Output the (x, y) coordinate of the center of the cell containing the given text.  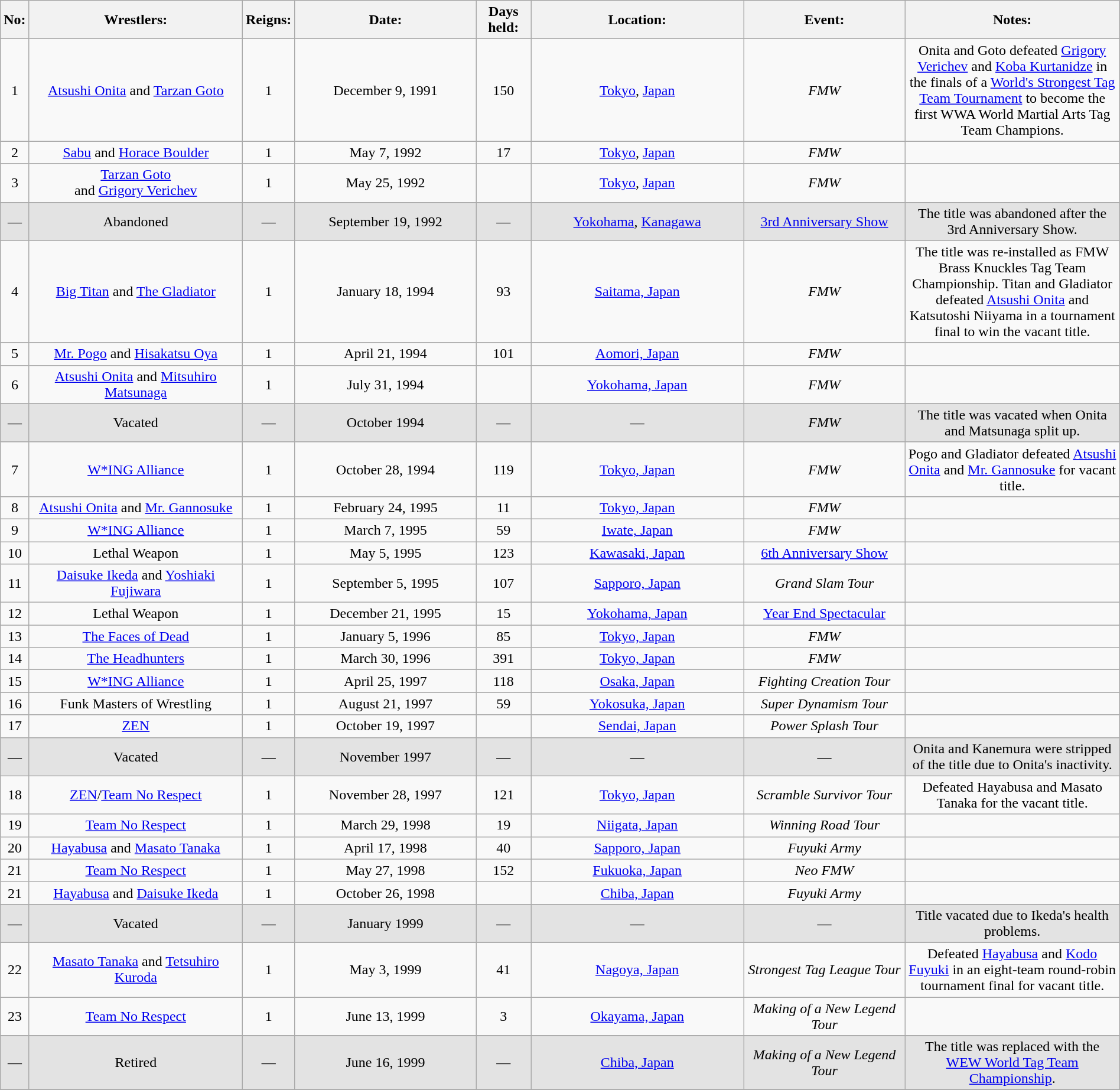
22 (15, 969)
December 21, 1995 (385, 614)
March 30, 1996 (385, 659)
Fighting Creation Tour (825, 681)
Iwate, Japan (637, 530)
June 16, 1999 (385, 1063)
119 (503, 469)
Big Titan and The Gladiator (136, 292)
Daisuke Ikeda and Yoshiaki Fujiwara (136, 584)
Strongest Tag League Tour (825, 969)
40 (503, 848)
May 3, 1999 (385, 969)
Reigns: (268, 20)
8 (15, 507)
March 7, 1995 (385, 530)
107 (503, 584)
121 (503, 795)
June 13, 1999 (385, 1016)
Retired (136, 1063)
2 (15, 152)
Winning Road Tour (825, 825)
Aomori, Japan (637, 354)
16 (15, 704)
Hayabusa and Masato Tanaka (136, 848)
July 31, 1994 (385, 384)
November 28, 1997 (385, 795)
Niigata, Japan (637, 825)
4 (15, 292)
The Headhunters (136, 659)
Tarzan Goto and Grigory Verichev (136, 183)
85 (503, 636)
41 (503, 969)
Hayabusa and Daisuke Ikeda (136, 893)
October 19, 1997 (385, 726)
Power Splash Tour (825, 726)
Sendai, Japan (637, 726)
May 7, 1992 (385, 152)
12 (15, 614)
April 25, 1997 (385, 681)
May 5, 1995 (385, 552)
14 (15, 659)
Funk Masters of Wrestling (136, 704)
Mr. Pogo and Hisakatsu Oya (136, 354)
Event: (825, 20)
January 5, 1996 (385, 636)
September 5, 1995 (385, 584)
23 (15, 1016)
Osaka, Japan (637, 681)
118 (503, 681)
April 17, 1998 (385, 848)
October 1994 (385, 423)
Okayama, Japan (637, 1016)
February 24, 1995 (385, 507)
Atsushi Onita and Tarzan Goto (136, 90)
Neo FMW (825, 870)
Location: (637, 20)
Onita and Kanemura were stripped of the title due to Onita's inactivity. (1012, 756)
Defeated Hayabusa and Kodo Fuyuki in an eight-team round-robin tournament final for vacant title. (1012, 969)
January 18, 1994 (385, 292)
Days held: (503, 20)
Grand Slam Tour (825, 584)
Kawasaki, Japan (637, 552)
9 (15, 530)
93 (503, 292)
January 1999 (385, 923)
Yokohama, Kanagawa (637, 221)
The title was replaced with the WEW World Tag Team Championship. (1012, 1063)
Date: (385, 20)
Wrestlers: (136, 20)
Defeated Hayabusa and Masato Tanaka for the vacant title. (1012, 795)
7 (15, 469)
The title was abandoned after the 3rd Anniversary Show. (1012, 221)
Title vacated due to Ikeda's health problems. (1012, 923)
ZEN/Team No Respect (136, 795)
October 26, 1998 (385, 893)
August 21, 1997 (385, 704)
Fukuoka, Japan (637, 870)
Masato Tanaka and Tetsuhiro Kuroda (136, 969)
Pogo and Gladiator defeated Atsushi Onita and Mr. Gannosuke for vacant title. (1012, 469)
391 (503, 659)
6th Anniversary Show (825, 552)
13 (15, 636)
123 (503, 552)
Abandoned (136, 221)
May 27, 1998 (385, 870)
150 (503, 90)
Sabu and Horace Boulder (136, 152)
6 (15, 384)
101 (503, 354)
Super Dynamism Tour (825, 704)
Yokosuka, Japan (637, 704)
Notes: (1012, 20)
5 (15, 354)
Atsushi Onita and Mr. Gannosuke (136, 507)
Saitama, Japan (637, 292)
Year End Spectacular (825, 614)
ZEN (136, 726)
May 25, 1992 (385, 183)
152 (503, 870)
No: (15, 20)
3rd Anniversary Show (825, 221)
Scramble Survivor Tour (825, 795)
10 (15, 552)
April 21, 1994 (385, 354)
The title was vacated when Onita and Matsunaga split up. (1012, 423)
October 28, 1994 (385, 469)
Atsushi Onita and Mitsuhiro Matsunaga (136, 384)
November 1997 (385, 756)
20 (15, 848)
Nagoya, Japan (637, 969)
The Faces of Dead (136, 636)
March 29, 1998 (385, 825)
December 9, 1991 (385, 90)
September 19, 1992 (385, 221)
18 (15, 795)
